Capture the cell that displays the provided text and extract its [x, y] central coordinate. 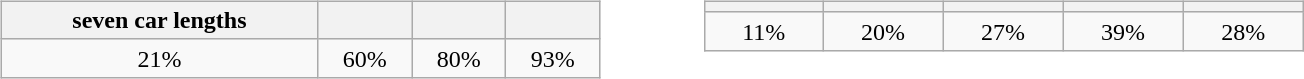
27% [1003, 31]
93% [553, 58]
80% [459, 58]
20% [883, 31]
39% [1123, 31]
60% [365, 58]
21% [159, 58]
28% [1243, 31]
seven car lengths [159, 20]
11% [764, 31]
